For the text-containing cell, return its midpoint in [X, Y] coordinate format. 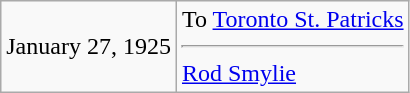
To Toronto St. PatricksRod Smylie [292, 47]
January 27, 1925 [89, 47]
